Extract the (x, y) coordinate from the center of the cell holding the provided text.  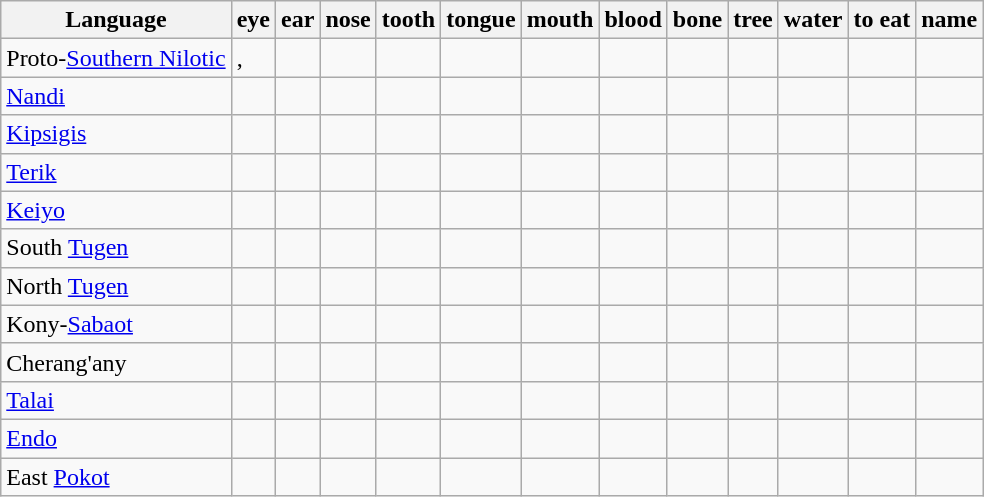
North Tugen (116, 286)
East Pokot (116, 477)
name (950, 20)
Terik (116, 172)
blood (633, 20)
tongue (481, 20)
nose (348, 20)
Proto-Southern Nilotic (116, 58)
tree (754, 20)
eye (253, 20)
bone (697, 20)
Keiyo (116, 210)
ear (298, 20)
Talai (116, 400)
Language (116, 20)
tooth (408, 20)
Cherang'any (116, 362)
South Tugen (116, 248)
Kipsigis (116, 134)
to eat (882, 20)
Kony-Sabaot (116, 324)
Nandi (116, 96)
mouth (560, 20)
, (253, 58)
Endo (116, 438)
water (813, 20)
